Capture the cell that displays the provided text and extract its (X, Y) central coordinate. 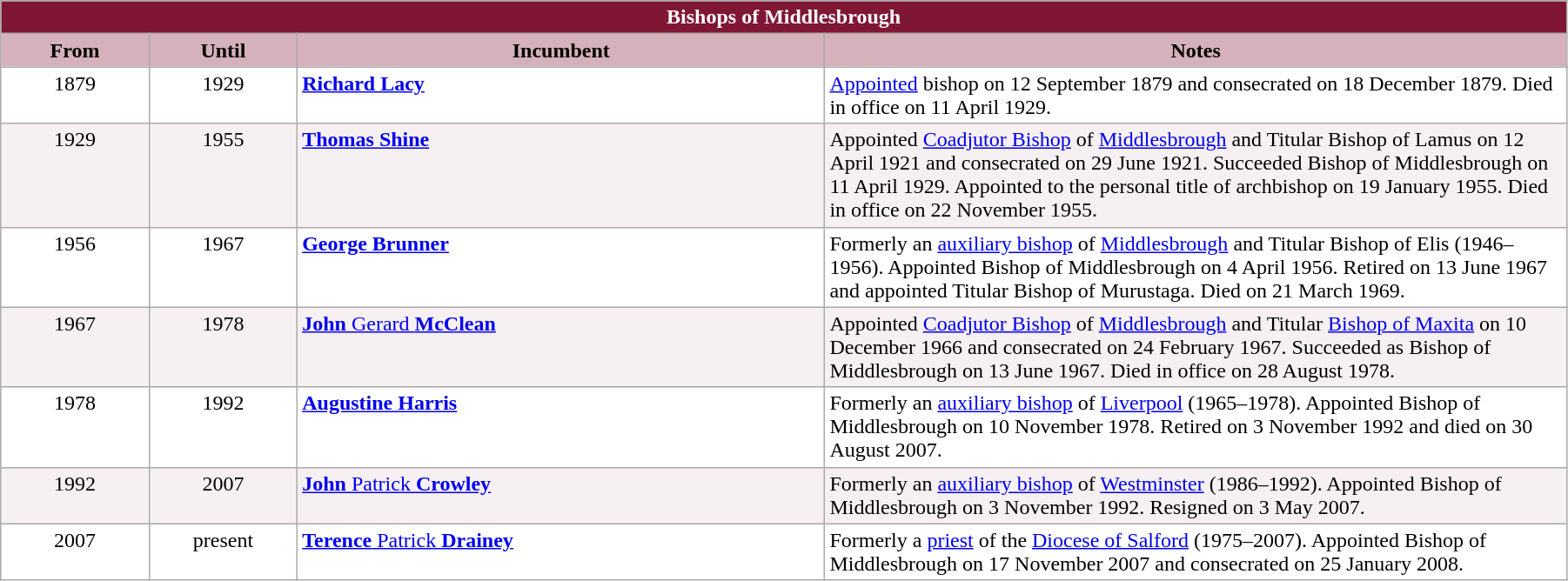
Augustine Harris (561, 427)
George Brunner (561, 267)
John Gerard McClean (561, 347)
Terence Patrick Drainey (561, 551)
Bishops of Middlesbrough (784, 17)
From (75, 50)
1879 (75, 96)
present (223, 551)
John Patrick Crowley (561, 496)
Incumbent (561, 50)
Thomas Shine (561, 176)
Until (223, 50)
Formerly a priest of the Diocese of Salford (1975–2007). Appointed Bishop of Middlesbrough on 17 November 2007 and consecrated on 25 January 2008. (1196, 551)
Formerly an auxiliary bishop of Westminster (1986–1992). Appointed Bishop of Middlesbrough on 3 November 1992. Resigned on 3 May 2007. (1196, 496)
Richard Lacy (561, 96)
1956 (75, 267)
Appointed bishop on 12 September 1879 and consecrated on 18 December 1879. Died in office on 11 April 1929. (1196, 96)
1955 (223, 176)
Notes (1196, 50)
